Return [x, y] of the center of cell containing provided text 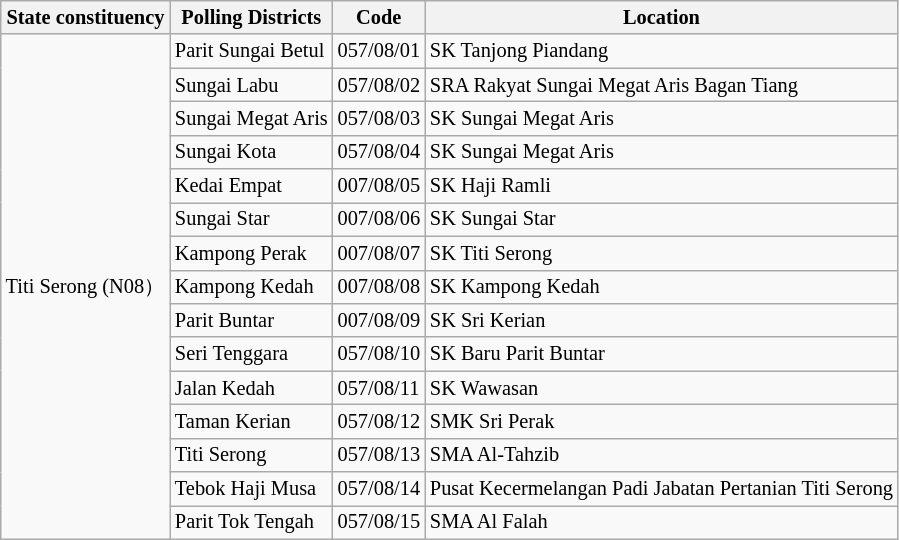
Sungai Labu [252, 85]
Seri Tenggara [252, 354]
007/08/09 [379, 320]
057/08/14 [379, 489]
007/08/05 [379, 186]
SMA Al-Tahzib [662, 455]
057/08/04 [379, 152]
Parit Buntar [252, 320]
057/08/01 [379, 51]
057/08/11 [379, 388]
Tebok Haji Musa [252, 489]
Taman Kerian [252, 421]
007/08/08 [379, 287]
057/08/12 [379, 421]
SK Sungai Star [662, 219]
SRA Rakyat Sungai Megat Aris Bagan Tiang [662, 85]
Parit Tok Tengah [252, 522]
007/08/06 [379, 219]
057/08/10 [379, 354]
Sungai Megat Aris [252, 118]
Polling Districts [252, 17]
Location [662, 17]
SK Sri Kerian [662, 320]
Titi Serong (N08） [86, 286]
057/08/13 [379, 455]
SMA Al Falah [662, 522]
SK Wawasan [662, 388]
Kampong Kedah [252, 287]
SK Haji Ramli [662, 186]
SK Baru Parit Buntar [662, 354]
Parit Sungai Betul [252, 51]
Kedai Empat [252, 186]
Kampong Perak [252, 253]
Jalan Kedah [252, 388]
SK Kampong Kedah [662, 287]
Sungai Star [252, 219]
057/08/15 [379, 522]
SK Tanjong Piandang [662, 51]
Sungai Kota [252, 152]
Titi Serong [252, 455]
SK Titi Serong [662, 253]
007/08/07 [379, 253]
Pusat Kecermelangan Padi Jabatan Pertanian Titi Serong [662, 489]
SMK Sri Perak [662, 421]
057/08/02 [379, 85]
057/08/03 [379, 118]
State constituency [86, 17]
Code [379, 17]
